Return the [x, y] coordinate for the center point of the cell that contains the specified text.  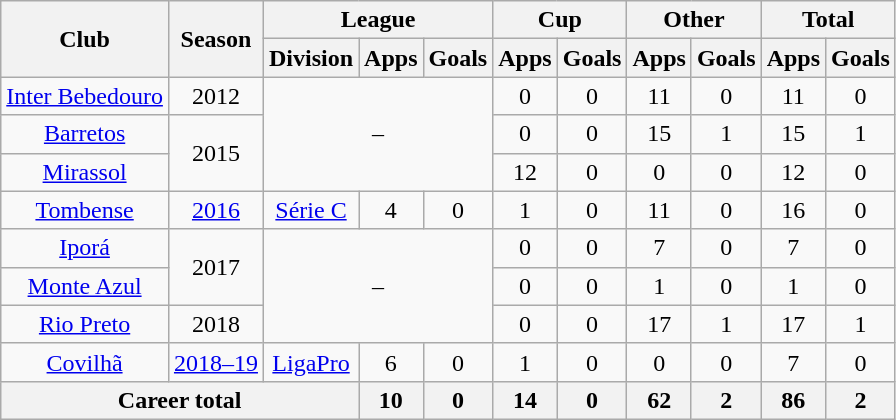
2017 [216, 267]
4 [391, 210]
62 [659, 400]
2018–19 [216, 362]
Tombense [85, 210]
10 [391, 400]
Division [310, 58]
Série C [310, 210]
Covilhã [85, 362]
Rio Preto [85, 324]
2018 [216, 324]
2016 [216, 210]
Cup [560, 20]
Inter Bebedouro [85, 96]
86 [793, 400]
Total [828, 20]
Barretos [85, 134]
Season [216, 39]
Iporá [85, 248]
Other [694, 20]
2015 [216, 153]
Career total [180, 400]
Club [85, 39]
LigaPro [310, 362]
16 [793, 210]
Mirassol [85, 172]
2012 [216, 96]
Monte Azul [85, 286]
6 [391, 362]
14 [525, 400]
League [378, 20]
